Search for the cell housing the specified text and yield its [X, Y] center coordinate. 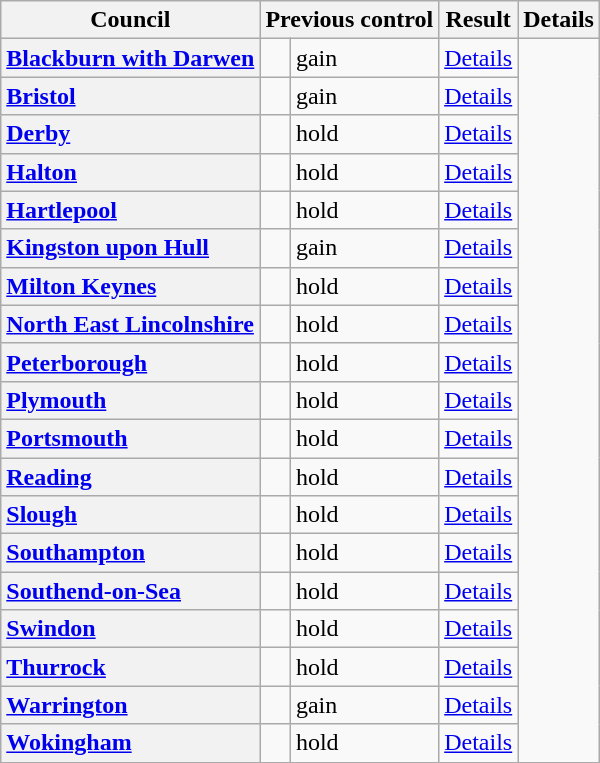
Swindon [130, 629]
Warrington [130, 705]
Wokingham [130, 743]
Portsmouth [130, 438]
Kingston upon Hull [130, 248]
Reading [130, 477]
Derby [130, 134]
Slough [130, 515]
Bristol [130, 96]
Peterborough [130, 362]
Thurrock [130, 667]
Halton [130, 172]
North East Lincolnshire [130, 324]
Southend-on-Sea [130, 591]
Milton Keynes [130, 286]
Hartlepool [130, 210]
Blackburn with Darwen [130, 58]
Council [130, 20]
Result [478, 20]
Southampton [130, 553]
Previous control [350, 20]
Plymouth [130, 400]
